Provide the [x, y] coordinate of the cell's center where the given text is located.  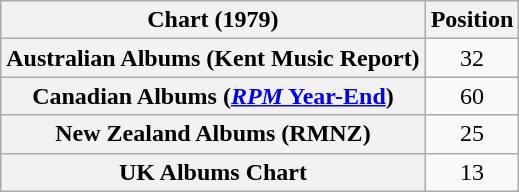
New Zealand Albums (RMNZ) [213, 134]
60 [472, 96]
Australian Albums (Kent Music Report) [213, 58]
Chart (1979) [213, 20]
13 [472, 172]
Canadian Albums (RPM Year-End) [213, 96]
UK Albums Chart [213, 172]
25 [472, 134]
Position [472, 20]
32 [472, 58]
